Pinpoint the cell where the given text exists, returning its (x, y) midpoint coordinate. 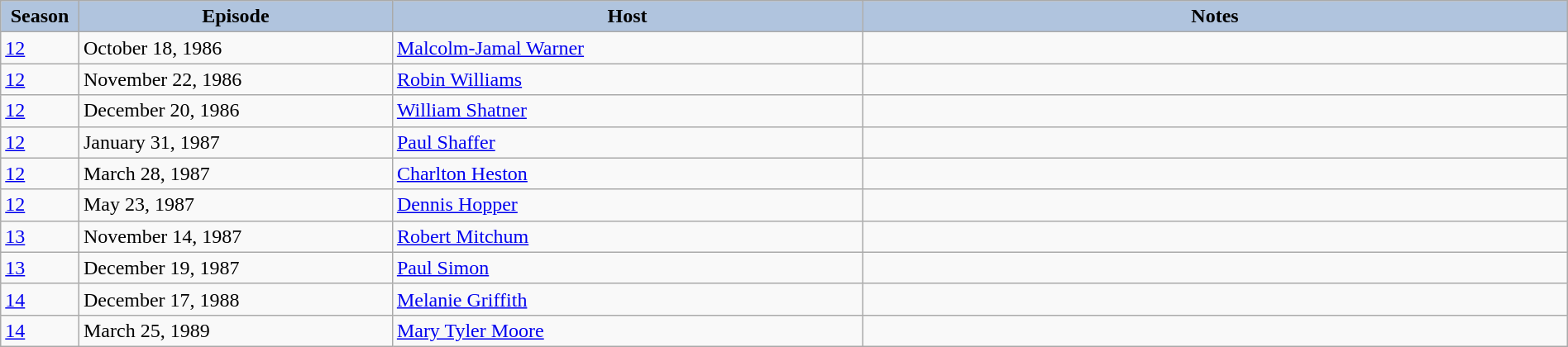
December 19, 1987 (235, 268)
Season (40, 17)
March 25, 1989 (235, 330)
Dennis Hopper (627, 205)
Episode (235, 17)
Mary Tyler Moore (627, 330)
William Shatner (627, 111)
October 18, 1986 (235, 48)
Host (627, 17)
November 14, 1987 (235, 236)
Malcolm-Jamal Warner (627, 48)
May 23, 1987 (235, 205)
November 22, 1986 (235, 79)
Charlton Heston (627, 173)
Robin Williams (627, 79)
Paul Shaffer (627, 142)
January 31, 1987 (235, 142)
Robert Mitchum (627, 236)
December 20, 1986 (235, 111)
Melanie Griffith (627, 299)
Paul Simon (627, 268)
Notes (1216, 17)
March 28, 1987 (235, 173)
December 17, 1988 (235, 299)
